Capture the cell that displays the provided text and extract its [X, Y] central coordinate. 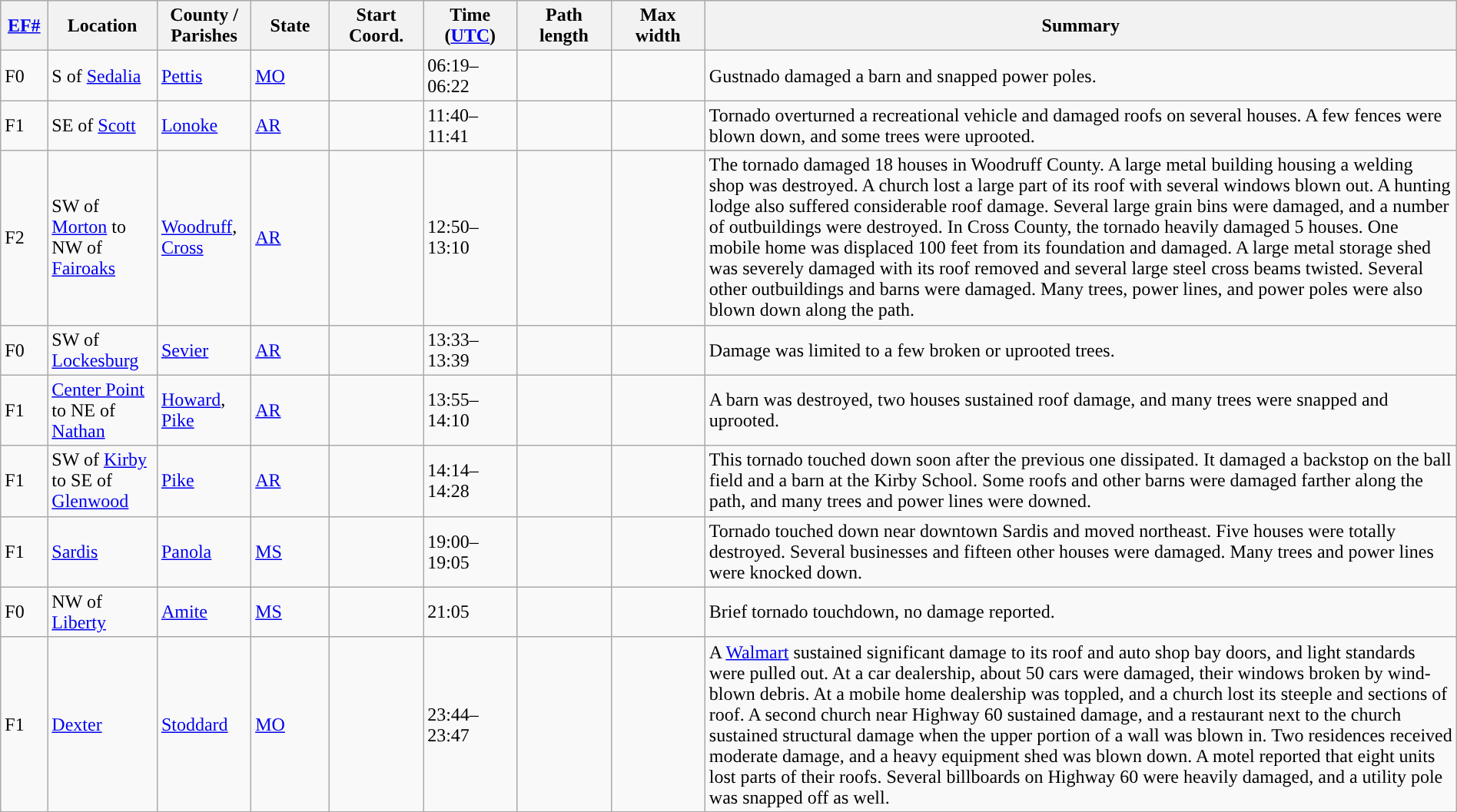
14:14–14:28 [470, 481]
11:40–11:41 [470, 126]
Howard, Pike [204, 410]
19:00–19:05 [470, 552]
SW of Lockesburg [103, 350]
Path length [564, 26]
SE of Scott [103, 126]
23:44–23:47 [470, 724]
Time (UTC) [470, 26]
Dexter [103, 724]
Damage was limited to a few broken or uprooted trees. [1080, 350]
Tornado overturned a recreational vehicle and damaged roofs on several houses. A few fences were blown down, and some trees were uprooted. [1080, 126]
13:55–14:10 [470, 410]
A barn was destroyed, two houses sustained roof damage, and many trees were snapped and uprooted. [1080, 410]
Center Point to NE of Nathan [103, 410]
21:05 [470, 611]
Pike [204, 481]
13:33–13:39 [470, 350]
Sevier [204, 350]
Summary [1080, 26]
Amite [204, 611]
Start Coord. [376, 26]
Pettis [204, 75]
Brief tornado touchdown, no damage reported. [1080, 611]
EF# [25, 26]
12:50–13:10 [470, 238]
SW of Morton to NW of Fairoaks [103, 238]
Location [103, 26]
Gustnado damaged a barn and snapped power poles. [1080, 75]
06:19–06:22 [470, 75]
Panola [204, 552]
State [290, 26]
SW of Kirby to SE of Glenwood [103, 481]
F2 [25, 238]
Lonoke [204, 126]
Woodruff, Cross [204, 238]
Sardis [103, 552]
Stoddard [204, 724]
County / Parishes [204, 26]
Max width [658, 26]
S of Sedalia [103, 75]
NW of Liberty [103, 611]
